Pinpoint the cell where the given text exists, returning its [X, Y] midpoint coordinate. 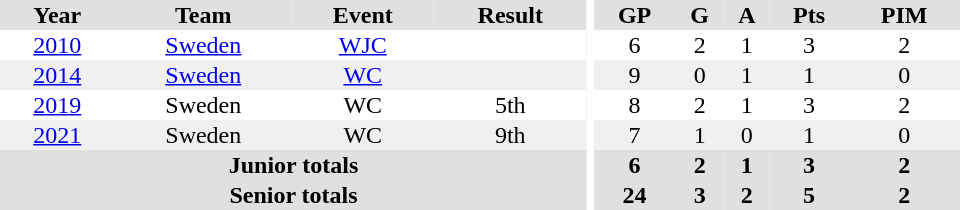
Team [204, 15]
PIM [904, 15]
2014 [58, 75]
Junior totals [294, 165]
Year [58, 15]
9th [511, 135]
5 [810, 195]
Pts [810, 15]
2010 [58, 45]
2019 [58, 105]
G [700, 15]
Result [511, 15]
WJC [363, 45]
Event [363, 15]
24 [635, 195]
GP [635, 15]
9 [635, 75]
5th [511, 105]
A [747, 15]
2021 [58, 135]
Senior totals [294, 195]
8 [635, 105]
7 [635, 135]
